Return [X, Y] of the center of cell containing provided text 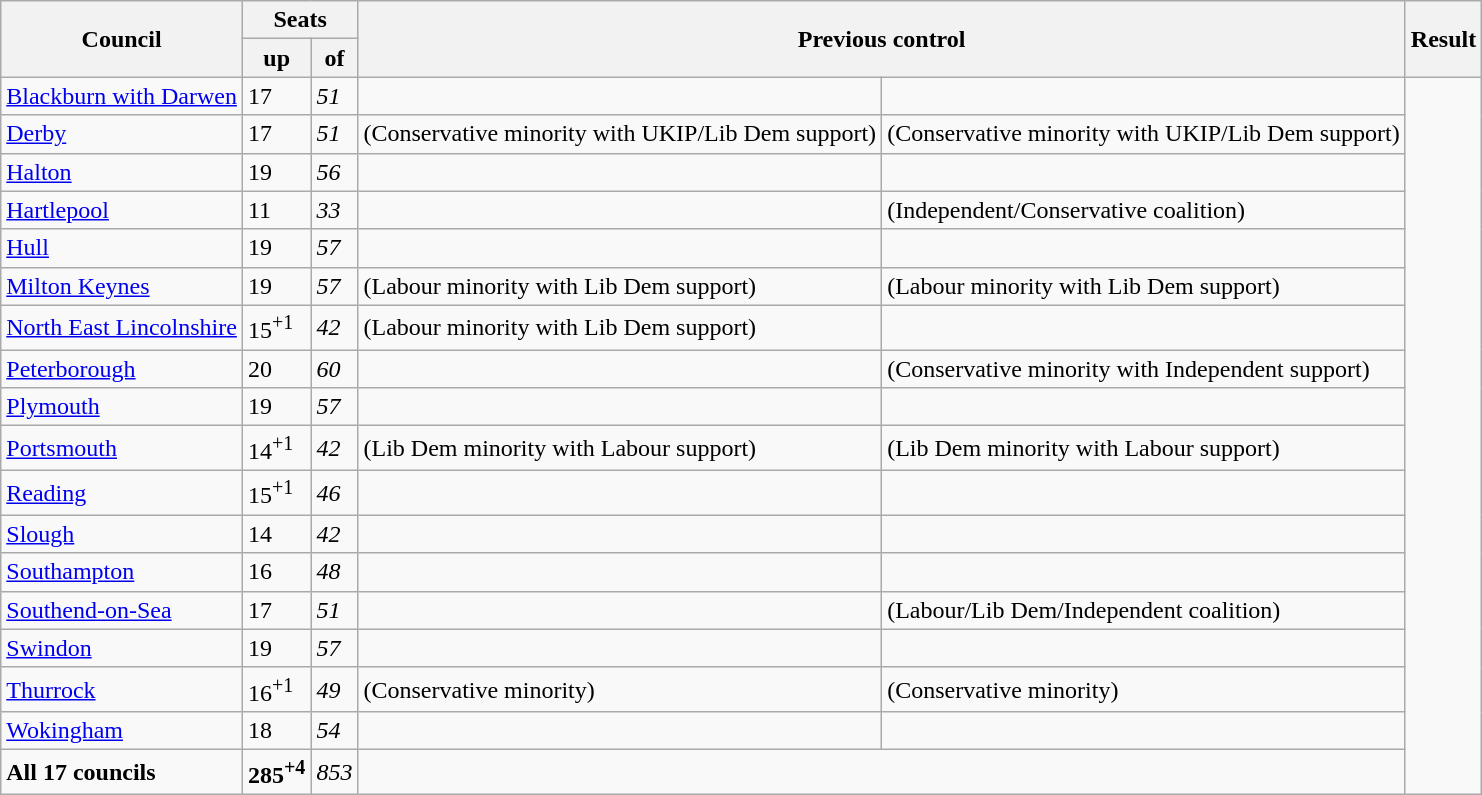
Halton [122, 172]
Wokingham [122, 731]
Result [1443, 39]
16+1 [276, 690]
54 [334, 731]
(Labour/Lib Dem/Independent coalition) [1144, 610]
Seats [300, 20]
Slough [122, 534]
Hartlepool [122, 210]
Reading [122, 492]
20 [276, 369]
853 [334, 772]
Blackburn with Darwen [122, 96]
Thurrock [122, 690]
11 [276, 210]
of [334, 58]
14+1 [276, 448]
Derby [122, 134]
All 17 councils [122, 772]
(Conservative minority with Independent support) [1144, 369]
56 [334, 172]
14 [276, 534]
60 [334, 369]
Council [122, 39]
Southampton [122, 572]
48 [334, 572]
Peterborough [122, 369]
33 [334, 210]
49 [334, 690]
Milton Keynes [122, 286]
Portsmouth [122, 448]
Hull [122, 248]
46 [334, 492]
(Independent/Conservative coalition) [1144, 210]
285+4 [276, 772]
up [276, 58]
Swindon [122, 648]
Plymouth [122, 407]
Previous control [882, 39]
18 [276, 731]
Southend-on-Sea [122, 610]
16 [276, 572]
North East Lincolnshire [122, 328]
